Detect which cell encompasses the target text, then output its [x, y] center coordinate. 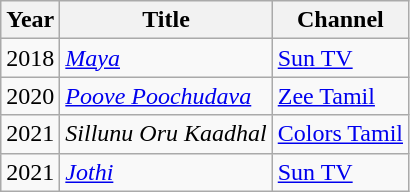
Colors Tamil [340, 134]
Year [30, 20]
Title [166, 20]
Channel [340, 20]
Maya [166, 58]
Poove Poochudava [166, 96]
2020 [30, 96]
Jothi [166, 172]
Sillunu Oru Kaadhal [166, 134]
2018 [30, 58]
Zee Tamil [340, 96]
